Capture the cell that displays the provided text and extract its [X, Y] central coordinate. 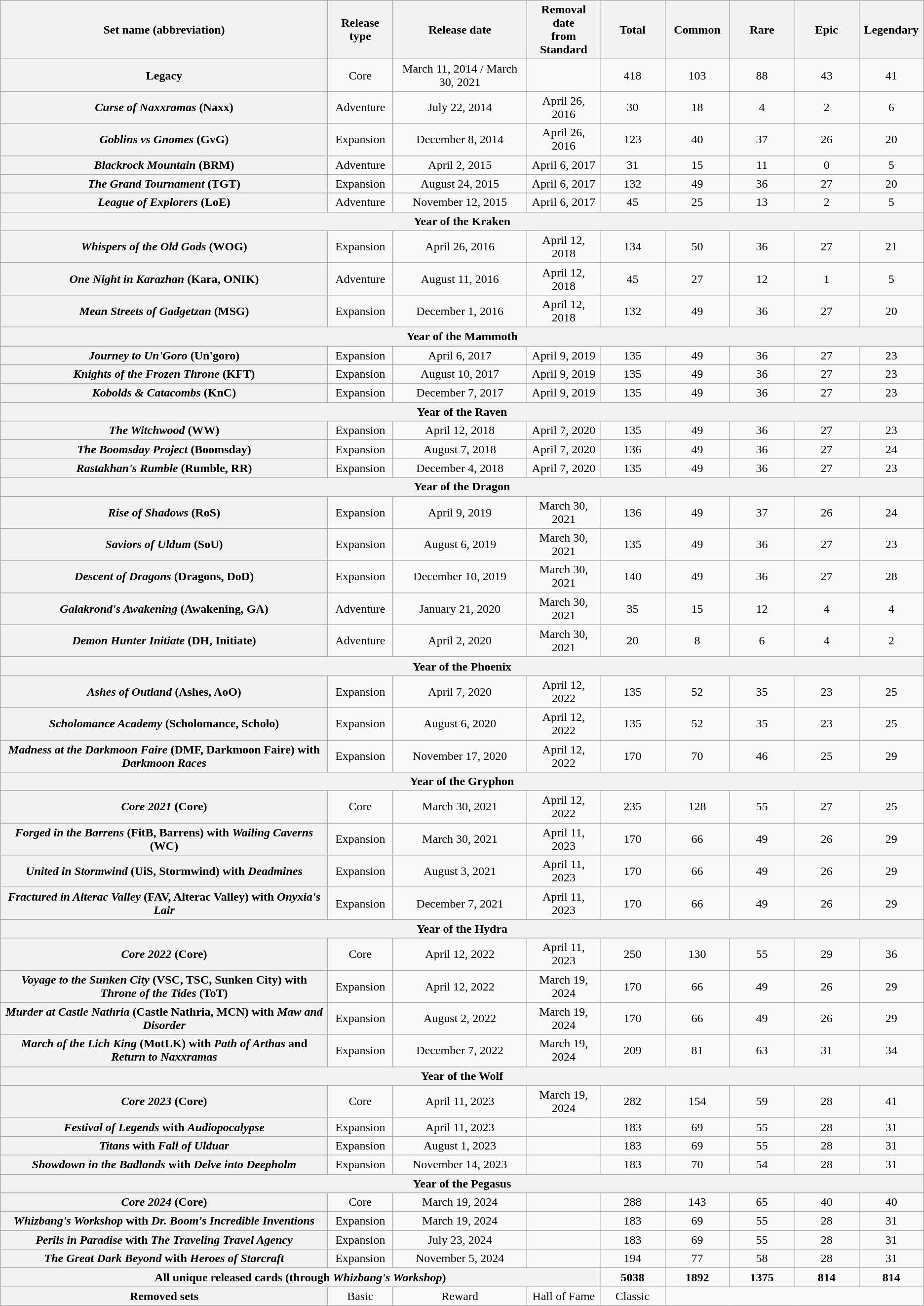
Demon Hunter Initiate (DH, Initiate) [164, 641]
63 [762, 1051]
54 [762, 1164]
Legacy [164, 75]
Whispers of the Old Gods (WOG) [164, 247]
August 10, 2017 [460, 374]
81 [697, 1051]
Rastakhan's Rumble (Rumble, RR) [164, 468]
Journey to Un'Goro (Un'goro) [164, 355]
0 [826, 165]
Perils in Paradise with The Traveling Travel Agency [164, 1240]
88 [762, 75]
April 2, 2015 [460, 165]
Galakrond's Awakening (Awakening, GA) [164, 608]
August 6, 2019 [460, 544]
December 1, 2016 [460, 311]
194 [633, 1259]
Scholomance Academy (Scholomance, Scholo) [164, 724]
November 14, 2023 [460, 1164]
December 10, 2019 [460, 577]
1 [826, 278]
21 [891, 247]
209 [633, 1051]
Showdown in the Badlands with Delve into Deepholm [164, 1164]
Goblins vs Gnomes (GvG) [164, 139]
March of the Lich King (MotLK) with Path of Arthas and Return to Naxxramas [164, 1051]
418 [633, 75]
30 [633, 108]
5038 [633, 1277]
Common [697, 30]
Set name (abbreviation) [164, 30]
1375 [762, 1277]
65 [762, 1202]
Year of the Pegasus [462, 1184]
The Great Dark Beyond with Heroes of Starcraft [164, 1259]
Core 2024 (Core) [164, 1202]
Saviors of Uldum (SoU) [164, 544]
11 [762, 165]
46 [762, 755]
Ashes of Outland (Ashes, AoO) [164, 691]
Removal datefrom Standard [564, 30]
Forged in the Barrens (FitB, Barrens) with Wailing Caverns (WC) [164, 839]
134 [633, 247]
August 24, 2015 [460, 184]
August 6, 2020 [460, 724]
August 2, 2022 [460, 1018]
128 [697, 807]
United in Stormwind (UiS, Stormwind) with Deadmines [164, 871]
Epic [826, 30]
Year of the Kraken [462, 221]
58 [762, 1259]
Release date [460, 30]
Year of the Mammoth [462, 336]
November 12, 2015 [460, 202]
34 [891, 1051]
August 7, 2018 [460, 449]
130 [697, 954]
Hall of Fame [564, 1296]
Knights of the Frozen Throne (KFT) [164, 374]
103 [697, 75]
140 [633, 577]
November 17, 2020 [460, 755]
Descent of Dragons (Dragons, DoD) [164, 577]
Core 2023 (Core) [164, 1101]
Whizbang's Workshop with Dr. Boom's Incredible Inventions [164, 1221]
Basic [360, 1296]
Murder at Castle Nathria (Castle Nathria, MCN) with Maw and Disorder [164, 1018]
Core 2021 (Core) [164, 807]
All unique released cards (through Whizbang's Workshop) [300, 1277]
November 5, 2024 [460, 1259]
Rare [762, 30]
One Night in Karazhan (Kara, ONIK) [164, 278]
Blackrock Mountain (BRM) [164, 165]
League of Explorers (LoE) [164, 202]
Legendary [891, 30]
December 7, 2021 [460, 904]
March 11, 2014 / March 30, 2021 [460, 75]
The Boomsday Project (Boomsday) [164, 449]
January 21, 2020 [460, 608]
July 22, 2014 [460, 108]
The Witchwood (WW) [164, 431]
43 [826, 75]
Removed sets [164, 1296]
123 [633, 139]
18 [697, 108]
Year of the Dragon [462, 487]
250 [633, 954]
August 3, 2021 [460, 871]
August 11, 2016 [460, 278]
Release type [360, 30]
8 [697, 641]
154 [697, 1101]
April 2, 2020 [460, 641]
Year of the Gryphon [462, 782]
Voyage to the Sunken City (VSC, TSC, Sunken City) with Throne of the Tides (ToT) [164, 987]
59 [762, 1101]
December 7, 2022 [460, 1051]
December 4, 2018 [460, 468]
Total [633, 30]
50 [697, 247]
235 [633, 807]
Mean Streets of Gadgetzan (MSG) [164, 311]
Rise of Shadows (RoS) [164, 513]
December 7, 2017 [460, 393]
Titans with Fall of Ulduar [164, 1146]
Reward [460, 1296]
Madness at the Darkmoon Faire (DMF, Darkmoon Faire) with Darkmoon Races [164, 755]
July 23, 2024 [460, 1240]
Kobolds & Catacombs (KnC) [164, 393]
Year of the Hydra [462, 929]
Classic [633, 1296]
143 [697, 1202]
Year of the Wolf [462, 1076]
13 [762, 202]
282 [633, 1101]
1892 [697, 1277]
77 [697, 1259]
Festival of Legends with Audiopocalypse [164, 1127]
Curse of Naxxramas (Naxx) [164, 108]
Year of the Raven [462, 412]
Year of the Phoenix [462, 666]
December 8, 2014 [460, 139]
Fractured in Alterac Valley (FAV, Alterac Valley) with Onyxia's Lair [164, 904]
The Grand Tournament (TGT) [164, 184]
Core 2022 (Core) [164, 954]
August 1, 2023 [460, 1146]
288 [633, 1202]
